Determine the (X, Y) coordinate at the center of the cell enclosing the given text.  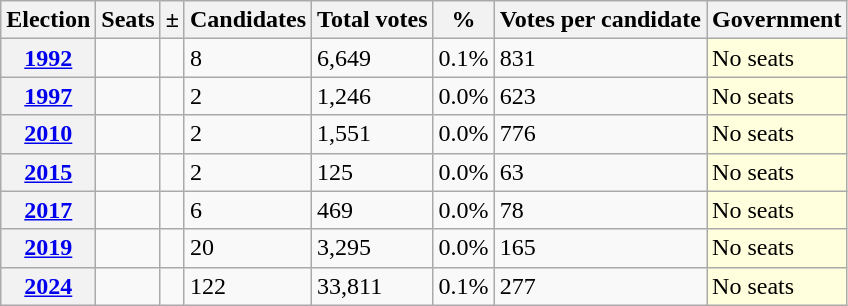
623 (600, 96)
Government (777, 20)
469 (373, 210)
% (464, 20)
Seats (128, 20)
2015 (48, 172)
33,811 (373, 286)
1992 (48, 58)
6,649 (373, 58)
20 (248, 248)
± (172, 20)
Votes per candidate (600, 20)
1997 (48, 96)
8 (248, 58)
Total votes (373, 20)
2024 (48, 286)
165 (600, 248)
1,246 (373, 96)
776 (600, 134)
63 (600, 172)
Election (48, 20)
2017 (48, 210)
6 (248, 210)
831 (600, 58)
3,295 (373, 248)
Candidates (248, 20)
122 (248, 286)
1,551 (373, 134)
2019 (48, 248)
2010 (48, 134)
277 (600, 286)
78 (600, 210)
125 (373, 172)
